Determine the [x, y] coordinate at the center of the cell enclosing the given text.  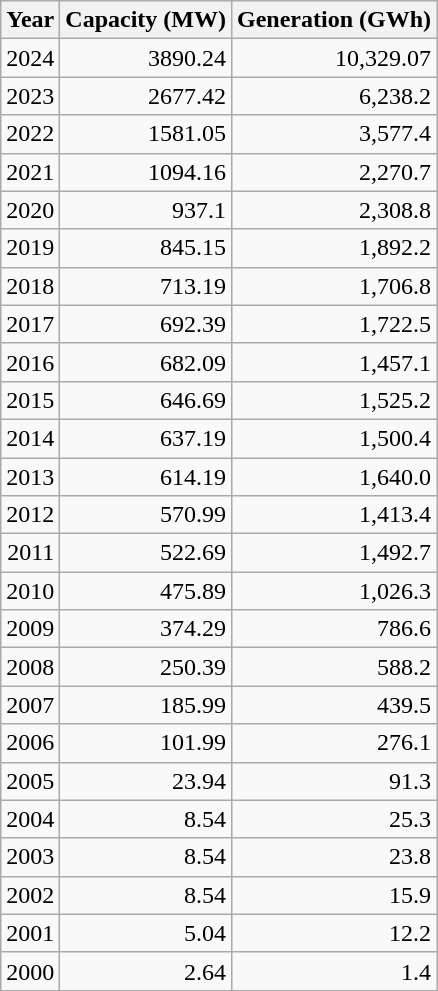
1.4 [334, 971]
10,329.07 [334, 58]
2019 [30, 248]
Capacity (MW) [146, 20]
845.15 [146, 248]
2017 [30, 324]
2018 [30, 286]
Generation (GWh) [334, 20]
2009 [30, 629]
2015 [30, 400]
2006 [30, 743]
1,413.4 [334, 515]
1,457.1 [334, 362]
937.1 [146, 210]
637.19 [146, 438]
2004 [30, 819]
682.09 [146, 362]
2000 [30, 971]
374.29 [146, 629]
2002 [30, 895]
2,270.7 [334, 172]
2001 [30, 933]
3890.24 [146, 58]
1,892.2 [334, 248]
786.6 [334, 629]
2011 [30, 553]
1581.05 [146, 134]
614.19 [146, 477]
2010 [30, 591]
2022 [30, 134]
2023 [30, 96]
1,706.8 [334, 286]
1,026.3 [334, 591]
3,577.4 [334, 134]
2677.42 [146, 96]
522.69 [146, 553]
2014 [30, 438]
25.3 [334, 819]
2.64 [146, 971]
2003 [30, 857]
23.8 [334, 857]
2024 [30, 58]
2008 [30, 667]
2007 [30, 705]
2,308.8 [334, 210]
1,525.2 [334, 400]
12.2 [334, 933]
588.2 [334, 667]
692.39 [146, 324]
646.69 [146, 400]
2012 [30, 515]
1,640.0 [334, 477]
Year [30, 20]
15.9 [334, 895]
1,500.4 [334, 438]
475.89 [146, 591]
250.39 [146, 667]
2013 [30, 477]
5.04 [146, 933]
101.99 [146, 743]
2021 [30, 172]
185.99 [146, 705]
2005 [30, 781]
6,238.2 [334, 96]
570.99 [146, 515]
713.19 [146, 286]
91.3 [334, 781]
276.1 [334, 743]
23.94 [146, 781]
439.5 [334, 705]
1,722.5 [334, 324]
2016 [30, 362]
1,492.7 [334, 553]
2020 [30, 210]
1094.16 [146, 172]
